From the cell containing the given text, extract its center point as [x, y] coordinate. 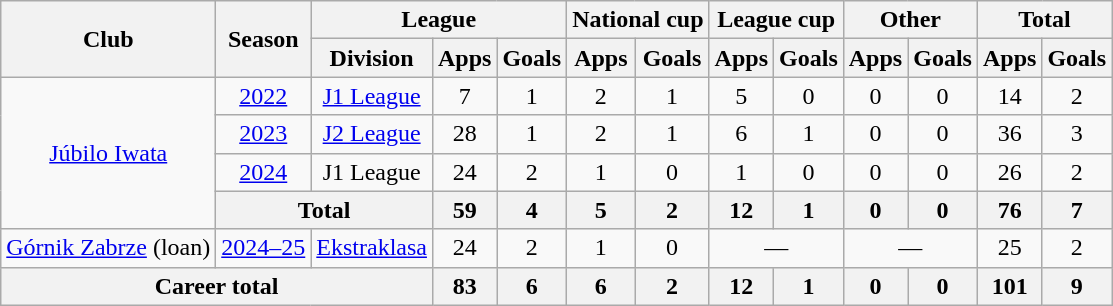
25 [1009, 248]
2022 [264, 96]
36 [1009, 134]
83 [464, 286]
3 [1077, 134]
28 [464, 134]
26 [1009, 172]
2024 [264, 172]
Ekstraklasa [372, 248]
59 [464, 210]
Club [108, 39]
J2 League [372, 134]
National cup [638, 20]
76 [1009, 210]
101 [1009, 286]
League cup [776, 20]
Júbilo Iwata [108, 153]
2024–25 [264, 248]
14 [1009, 96]
League [439, 20]
Other [910, 20]
Career total [217, 286]
2023 [264, 134]
9 [1077, 286]
Górnik Zabrze (loan) [108, 248]
Division [372, 58]
Season [264, 39]
4 [532, 210]
